Return [x, y] of the center of cell containing provided text 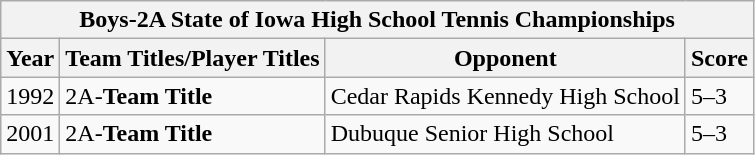
Opponent [505, 58]
1992 [30, 96]
Boys-2A State of Iowa High School Tennis Championships [378, 20]
Year [30, 58]
Score [719, 58]
Dubuque Senior High School [505, 134]
Team Titles/Player Titles [192, 58]
2001 [30, 134]
Cedar Rapids Kennedy High School [505, 96]
